Locate the cell with the specified text and output its [X, Y] center coordinate. 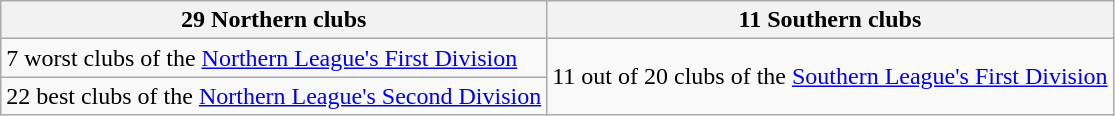
22 best clubs of the Northern League's Second Division [274, 96]
7 worst clubs of the Northern League's First Division [274, 58]
29 Northern clubs [274, 20]
11 out of 20 clubs of the Southern League's First Division [830, 77]
11 Southern clubs [830, 20]
